Find where the given text appears and provide that cell's center as (X, Y) coordinate. 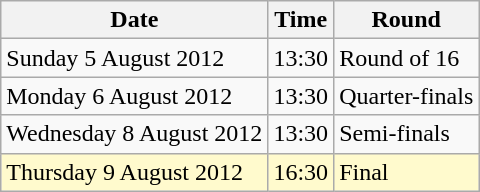
Time (301, 20)
16:30 (301, 172)
Final (406, 172)
Date (134, 20)
Semi-finals (406, 134)
Monday 6 August 2012 (134, 96)
Round of 16 (406, 58)
Round (406, 20)
Quarter-finals (406, 96)
Thursday 9 August 2012 (134, 172)
Wednesday 8 August 2012 (134, 134)
Sunday 5 August 2012 (134, 58)
